From the cell containing the given text, extract its center point as (X, Y) coordinate. 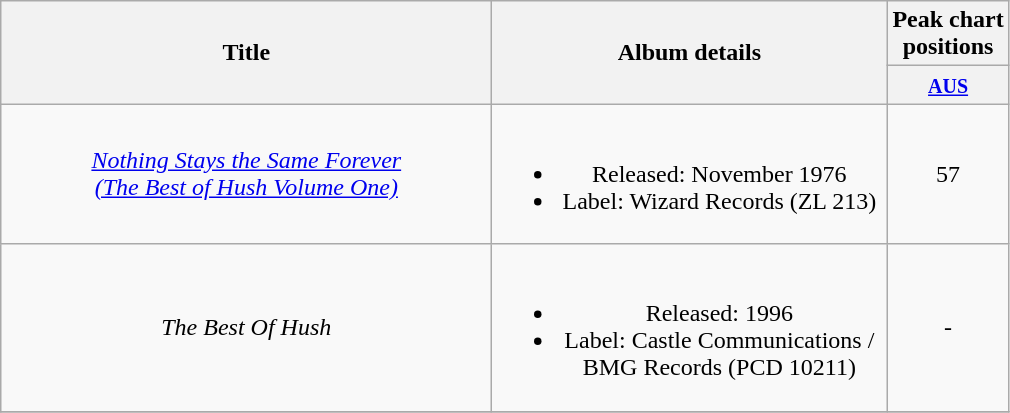
Album details (690, 52)
Released: 1996Label: Castle Communications / BMG Records (PCD 10211) (690, 328)
Nothing Stays the Same Forever (The Best of Hush Volume One) (246, 174)
AUS (948, 85)
- (948, 328)
Title (246, 52)
The Best Of Hush (246, 328)
Peak chartpositions (948, 34)
Released: November 1976Label: Wizard Records (ZL 213) (690, 174)
57 (948, 174)
